Search for the cell housing the specified text and yield its [x, y] center coordinate. 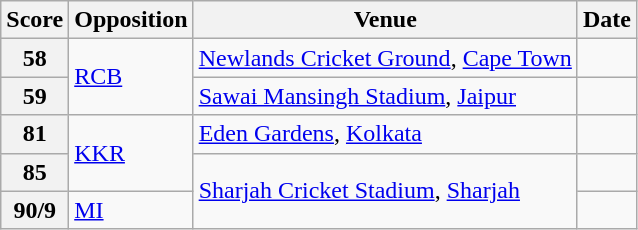
MI [131, 210]
Date [606, 20]
Eden Gardens, Kolkata [385, 134]
KKR [131, 153]
Score [35, 20]
Sawai Mansingh Stadium, Jaipur [385, 96]
90/9 [35, 210]
85 [35, 172]
58 [35, 58]
Newlands Cricket Ground, Cape Town [385, 58]
RCB [131, 77]
Sharjah Cricket Stadium, Sharjah [385, 191]
59 [35, 96]
Venue [385, 20]
81 [35, 134]
Opposition [131, 20]
